Find where the given text appears and provide that cell's center as (x, y) coordinate. 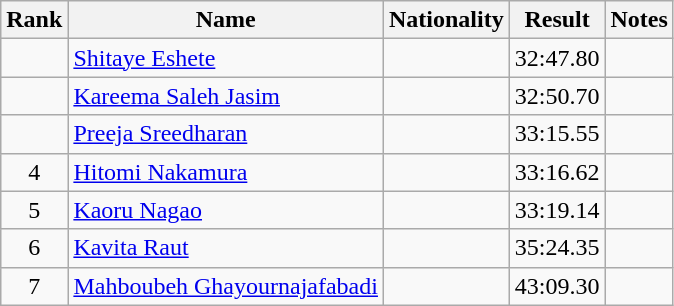
32:47.80 (557, 58)
Preeja Sreedharan (226, 134)
Kareema Saleh Jasim (226, 96)
33:16.62 (557, 172)
4 (34, 172)
Nationality (446, 20)
Rank (34, 20)
35:24.35 (557, 248)
33:19.14 (557, 210)
43:09.30 (557, 286)
7 (34, 286)
32:50.70 (557, 96)
Result (557, 20)
Shitaye Eshete (226, 58)
5 (34, 210)
6 (34, 248)
Hitomi Nakamura (226, 172)
33:15.55 (557, 134)
Mahboubeh Ghayournajafabadi (226, 286)
Kaoru Nagao (226, 210)
Kavita Raut (226, 248)
Name (226, 20)
Notes (639, 20)
